Pinpoint the cell where the given text exists, returning its (X, Y) midpoint coordinate. 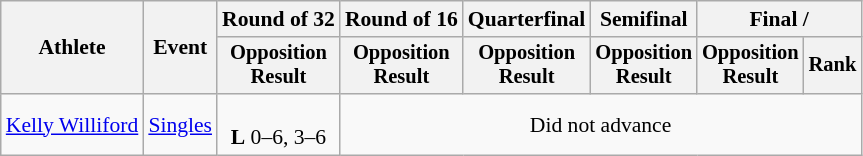
Round of 32 (278, 19)
Kelly Williford (72, 124)
Quarterfinal (527, 19)
L 0–6, 3–6 (278, 124)
Semifinal (644, 19)
Did not advance (600, 124)
Athlete (72, 48)
Round of 16 (402, 19)
Event (180, 48)
Singles (180, 124)
Rank (833, 66)
Final / (779, 19)
